For the text-containing cell, return its midpoint in (X, Y) coordinate format. 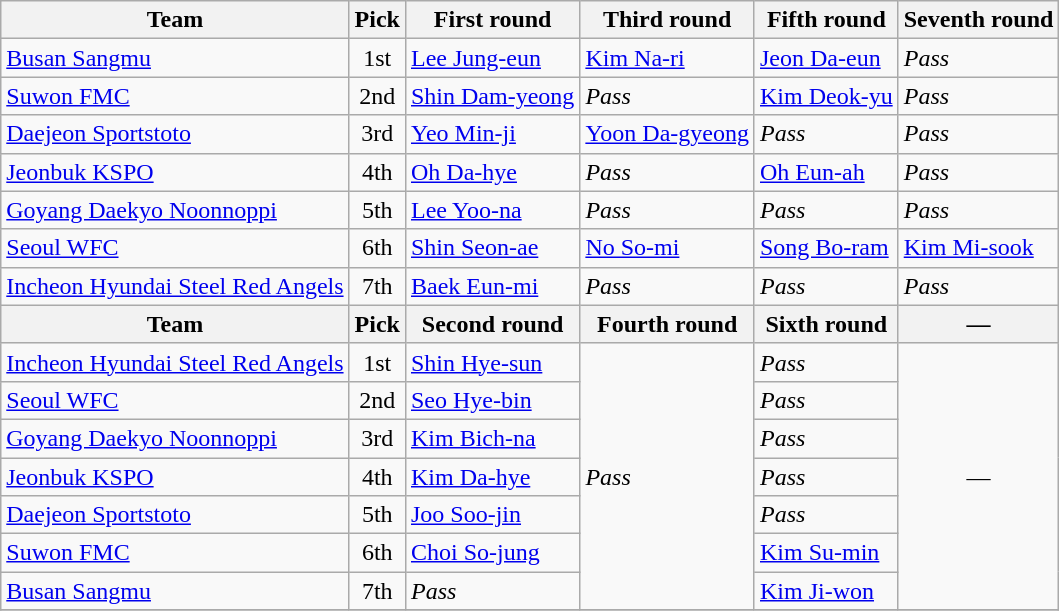
Second round (492, 324)
Shin Seon-ae (492, 248)
Joo Soo-jin (492, 515)
Seo Hye-bin (492, 400)
Kim Bich-na (492, 438)
Baek Eun-mi (492, 286)
Oh Eun-ah (826, 172)
First round (492, 20)
Kim Da-hye (492, 477)
Kim Deok-yu (826, 96)
Kim Mi-sook (978, 248)
Jeon Da-eun (826, 58)
Seventh round (978, 20)
Yoon Da-gyeong (668, 134)
Oh Da-hye (492, 172)
Shin Hye-sun (492, 362)
No So-mi (668, 248)
Kim Na-ri (668, 58)
Lee Jung-eun (492, 58)
Choi So-jung (492, 553)
Sixth round (826, 324)
Third round (668, 20)
Fifth round (826, 20)
Fourth round (668, 324)
Shin Dam-yeong (492, 96)
Kim Ji-won (826, 591)
Song Bo-ram (826, 248)
Lee Yoo-na (492, 210)
Yeo Min-ji (492, 134)
Kim Su-min (826, 553)
